From the cell containing the given text, extract its center point as (x, y) coordinate. 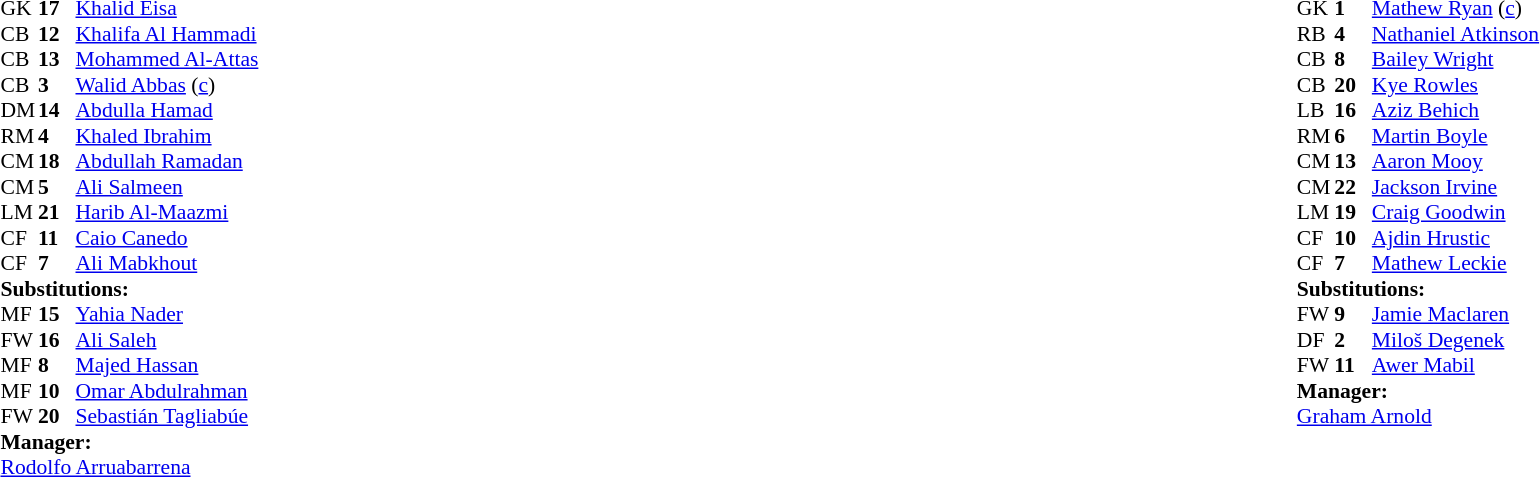
DM (19, 111)
Abdullah Ramadan (168, 161)
15 (57, 315)
5 (57, 187)
Craig Goodwin (1456, 213)
Bailey Wright (1456, 59)
Caio Canedo (168, 238)
Jamie Maclaren (1456, 315)
Sebastián Tagliabúe (168, 417)
14 (57, 111)
Ali Saleh (168, 340)
Ali Mabkhout (168, 263)
Ali Salmeen (168, 187)
Jackson Irvine (1456, 187)
Nathaniel Atkinson (1456, 34)
22 (1353, 187)
Walid Abbas (c) (168, 85)
Awer Mabil (1456, 365)
12 (57, 34)
Harib Al-Maazmi (168, 213)
3 (57, 85)
Aaron Mooy (1456, 161)
Ajdin Hrustic (1456, 238)
Mathew Leckie (1456, 263)
19 (1353, 213)
2 (1353, 340)
Martin Boyle (1456, 136)
9 (1353, 315)
Graham Arnold (1418, 417)
21 (57, 213)
Khaled Ibrahim (168, 136)
Omar Abdulrahman (168, 391)
Abdulla Hamad (168, 111)
Mohammed Al-Attas (168, 59)
LB (1316, 111)
6 (1353, 136)
Yahia Nader (168, 315)
Miloš Degenek (1456, 340)
RB (1316, 34)
Khalifa Al Hammadi (168, 34)
DF (1316, 340)
18 (57, 161)
Aziz Behich (1456, 111)
Kye Rowles (1456, 85)
Majed Hassan (168, 365)
